Pinpoint the cell where the given text exists, returning its (x, y) midpoint coordinate. 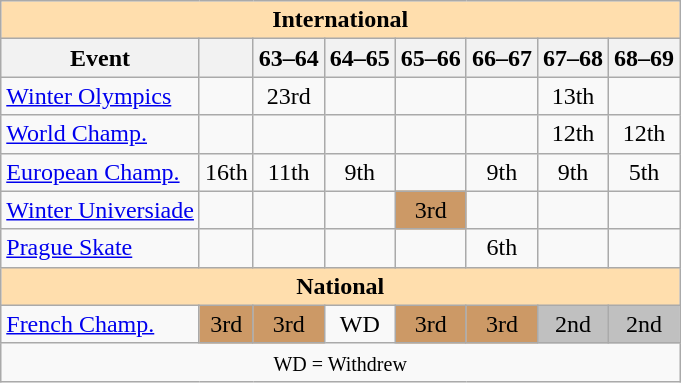
66–67 (502, 58)
67–68 (572, 58)
Prague Skate (100, 248)
64–65 (360, 58)
5th (644, 172)
WD (360, 324)
68–69 (644, 58)
French Champ. (100, 324)
National (340, 286)
World Champ. (100, 134)
65–66 (430, 58)
11th (288, 172)
Winter Olympics (100, 96)
63–64 (288, 58)
6th (502, 248)
International (340, 20)
23rd (288, 96)
European Champ. (100, 172)
13th (572, 96)
16th (226, 172)
WD = Withdrew (340, 362)
Event (100, 58)
Winter Universiade (100, 210)
